Identify which cell holds the provided text, then report its (x, y) central coordinate. 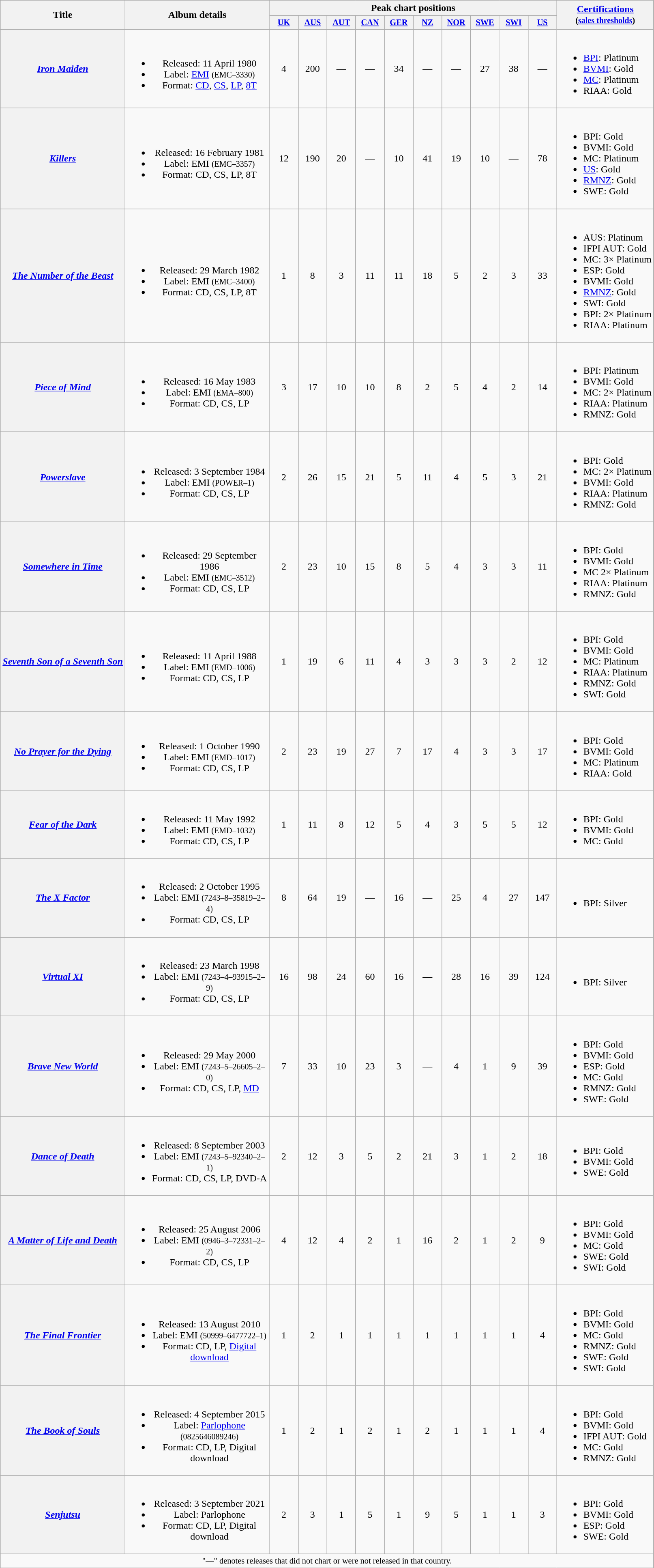
Released: 3 September 2021Label: ParlophoneFormat: CD, LP, Digital download (197, 1514)
BPI: GoldBVMI: GoldMC: GoldRMNZ: GoldSWE: GoldSWI: Gold (605, 1335)
BPI: GoldBVMI: GoldMC: GoldSWE: GoldSWI: Gold (605, 1240)
US (542, 23)
BPI: GoldBVMI: GoldSWE: Gold (605, 1156)
UK (284, 23)
Piece of Mind (63, 387)
64 (312, 898)
BPI: GoldMC: 2× PlatinumBVMI: GoldRIAA: PlatinumRMNZ: Gold (605, 477)
124 (542, 977)
Peak chart positions (414, 8)
Released: 13 August 2010Label: EMI (50999–6477722–1)Format: CD, LP, Digital download (197, 1335)
Fear of the Dark (63, 824)
BPI: PlatinumBVMI: GoldMC: PlatinumRIAA: Gold (605, 69)
Somewhere in Time (63, 566)
24 (341, 977)
A Matter of Life and Death (63, 1240)
The X Factor (63, 898)
26 (312, 477)
6 (341, 662)
34 (399, 69)
Senjutsu (63, 1514)
Powerslave (63, 477)
GER (399, 23)
Album details (197, 15)
NOR (457, 23)
Killers (63, 159)
28 (457, 977)
Released: 29 May 2000Label: EMI (7243–5–26605–2–0)Format: CD, CS, LP, MD (197, 1066)
SWI (513, 23)
78 (542, 159)
20 (341, 159)
BPI: GoldBVMI: GoldMC: Gold (605, 824)
200 (312, 69)
The Book of Souls (63, 1430)
BPI: GoldBVMI: GoldMC: PlatinumRIAA: Gold (605, 751)
Virtual XI (63, 977)
Released: 29 March 1982Label: EMI (EMC–3400)Format: CD, CS, LP, 8T (197, 276)
BPI: GoldBVMI: GoldMC: PlatinumUS: GoldRMNZ: GoldSWE: Gold (605, 159)
190 (312, 159)
SWE (485, 23)
Released: 25 August 2006Label: EMI (0946–3–72331–2–2)Format: CD, CS, LP (197, 1240)
"—" denotes releases that did not chart or were not released in that country. (327, 1561)
Dance of Death (63, 1156)
BPI: GoldBVMI: GoldESP: GoldSWE: Gold (605, 1514)
Seventh Son of a Seventh Son (63, 662)
AUS (312, 23)
Released: 3 September 1984Label: EMI (POWER–1)Format: CD, CS, LP (197, 477)
CAN (370, 23)
14 (542, 387)
No Prayer for the Dying (63, 751)
Released: 16 February 1981Label: EMI (EMC–3357)Format: CD, CS, LP, 8T (197, 159)
AUS: PlatinumIFPI AUT: GoldMC: 3× PlatinumESP: GoldBVMI: GoldRMNZ: GoldSWI: GoldBPI: 2× PlatinumRIAA: Platinum (605, 276)
41 (427, 159)
25 (457, 898)
Iron Maiden (63, 69)
Brave New World (63, 1066)
Released: 29 September 1986Label: EMI (EMC–3512)Format: CD, CS, LP (197, 566)
Title (63, 15)
BPI: GoldBVMI: GoldMC 2× PlatinumRIAA: PlatinumRMNZ: Gold (605, 566)
Released: 16 May 1983Label: EMI (EMA–800)Format: CD, CS, LP (197, 387)
NZ (427, 23)
Released: 23 March 1998Label: EMI (7243–4–93915–2–9)Format: CD, CS, LP (197, 977)
The Final Frontier (63, 1335)
60 (370, 977)
Released: 11 May 1992Label: EMI (EMD–1032)Format: CD, CS, LP (197, 824)
147 (542, 898)
AUT (341, 23)
BPI: GoldBVMI: GoldMC: PlatinumRIAA: PlatinumRMNZ: GoldSWI: Gold (605, 662)
Certifications(sales thresholds) (605, 15)
98 (312, 977)
The Number of the Beast (63, 276)
Released: 11 April 1980Label: EMI (EMC–3330)Format: CD, CS, LP, 8T (197, 69)
Released: 8 September 2003Label: EMI (7243–5–92340–2–1)Format: CD, CS, LP, DVD-A (197, 1156)
38 (513, 69)
Released: 1 October 1990Label: EMI (EMD–1017)Format: CD, CS, LP (197, 751)
Released: 11 April 1988Label: EMI (EMD–1006)Format: CD, CS, LP (197, 662)
Released: 4 September 2015Label: Parlophone (0825646089246)Format: CD, LP, Digital download (197, 1430)
BPI: GoldBVMI: GoldIFPI AUT: GoldMC: GoldRMNZ: Gold (605, 1430)
BPI: GoldBVMI: GoldESP: GoldMC: GoldRMNZ: GoldSWE: Gold (605, 1066)
Released: 2 October 1995Label: EMI (7243–8–35819–2–4)Format: CD, CS, LP (197, 898)
BPI: PlatinumBVMI: GoldMC: 2× PlatinumRIAA: PlatinumRMNZ: Gold (605, 387)
